Determine the [x, y] coordinate at the center of the cell enclosing the given text.  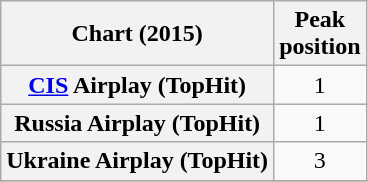
Ukraine Airplay (TopHit) [138, 161]
Peakposition [320, 34]
Russia Airplay (TopHit) [138, 123]
3 [320, 161]
CIS Airplay (TopHit) [138, 85]
Chart (2015) [138, 34]
